For the text-containing cell, return its midpoint in (x, y) coordinate format. 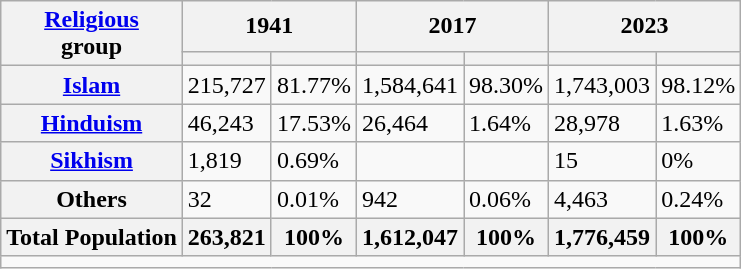
26,464 (410, 123)
0.24% (698, 199)
1941 (269, 26)
46,243 (226, 123)
1,743,003 (602, 85)
0.06% (506, 199)
Others (92, 199)
4,463 (602, 199)
0.69% (314, 161)
15 (602, 161)
Hinduism (92, 123)
28,978 (602, 123)
2017 (452, 26)
Islam (92, 85)
1,776,459 (602, 237)
Religiousgroup (92, 34)
263,821 (226, 237)
942 (410, 199)
0% (698, 161)
0.01% (314, 199)
2023 (645, 26)
32 (226, 199)
1.64% (506, 123)
Sikhism (92, 161)
98.12% (698, 85)
1,819 (226, 161)
98.30% (506, 85)
1,612,047 (410, 237)
1,584,641 (410, 85)
1.63% (698, 123)
215,727 (226, 85)
81.77% (314, 85)
17.53% (314, 123)
Total Population (92, 237)
